Identify which cell holds the provided text, then report its [x, y] central coordinate. 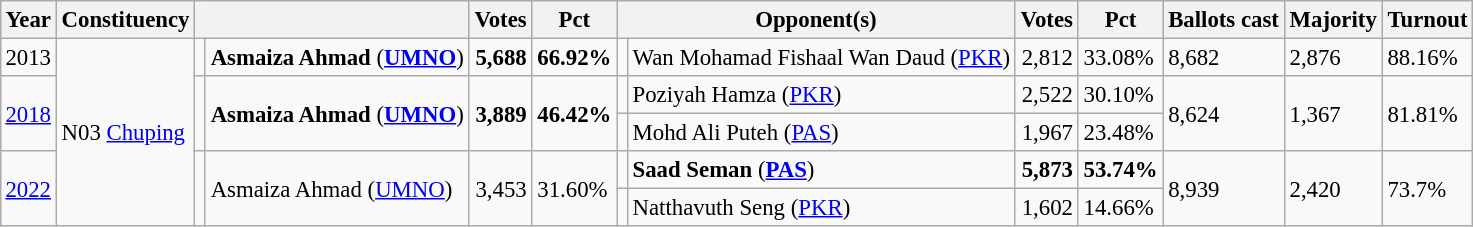
5,688 [500, 57]
33.08% [1120, 57]
31.60% [574, 188]
Constituency [125, 20]
2022 [28, 188]
8,682 [1224, 57]
Natthavuth Seng (PKR) [821, 208]
Year [28, 20]
23.48% [1120, 133]
73.7% [1428, 188]
8,624 [1224, 114]
46.42% [574, 114]
2018 [28, 114]
2,420 [1333, 188]
81.81% [1428, 114]
Turnout [1428, 20]
Saad Seman (PAS) [821, 170]
3,453 [500, 188]
Ballots cast [1224, 20]
53.74% [1120, 170]
1,967 [1046, 133]
2,812 [1046, 57]
66.92% [574, 57]
14.66% [1120, 208]
Poziyah Hamza (PKR) [821, 95]
Wan Mohamad Fishaal Wan Daud (PKR) [821, 57]
8,939 [1224, 188]
88.16% [1428, 57]
2013 [28, 57]
Opponent(s) [816, 20]
Majority [1333, 20]
30.10% [1120, 95]
Mohd Ali Puteh (PAS) [821, 133]
N03 Chuping [125, 132]
3,889 [500, 114]
1,367 [1333, 114]
2,876 [1333, 57]
5,873 [1046, 170]
2,522 [1046, 95]
1,602 [1046, 208]
